Extract the [X, Y] coordinate from the center of the cell holding the provided text.  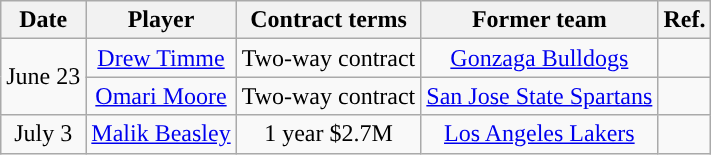
Former team [540, 20]
July 3 [44, 134]
Omari Moore [161, 96]
Los Angeles Lakers [540, 134]
San Jose State Spartans [540, 96]
Gonzaga Bulldogs [540, 58]
Malik Beasley [161, 134]
Ref. [684, 20]
Contract terms [328, 20]
Drew Timme [161, 58]
June 23 [44, 77]
Player [161, 20]
1 year $2.7M [328, 134]
Date [44, 20]
